For the text-containing cell, return its midpoint in (X, Y) coordinate format. 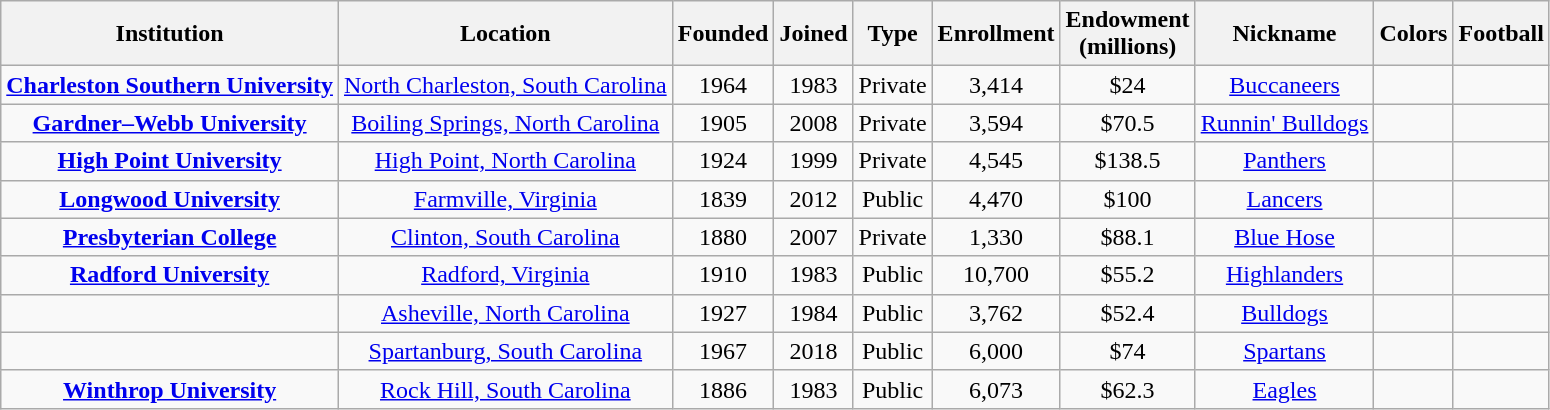
$74 (1128, 351)
Radford, Virginia (505, 275)
$24 (1128, 85)
1967 (723, 351)
Spartanburg, South Carolina (505, 351)
Runnin' Bulldogs (1284, 123)
Asheville, North Carolina (505, 313)
4,470 (996, 199)
1910 (723, 275)
1,330 (996, 237)
Radford University (170, 275)
1905 (723, 123)
1886 (723, 389)
Football (1501, 34)
Colors (1414, 34)
$62.3 (1128, 389)
2012 (814, 199)
Longwood University (170, 199)
$88.1 (1128, 237)
Charleston Southern University (170, 85)
Eagles (1284, 389)
1999 (814, 161)
High Point University (170, 161)
1964 (723, 85)
$138.5 (1128, 161)
Rock Hill, South Carolina (505, 389)
Buccaneers (1284, 85)
Type (892, 34)
10,700 (996, 275)
Institution (170, 34)
Endowment(millions) (1128, 34)
Enrollment (996, 34)
$100 (1128, 199)
2008 (814, 123)
Boiling Springs, North Carolina (505, 123)
4,545 (996, 161)
Lancers (1284, 199)
3,414 (996, 85)
3,594 (996, 123)
High Point, North Carolina (505, 161)
3,762 (996, 313)
$55.2 (1128, 275)
Panthers (1284, 161)
North Charleston, South Carolina (505, 85)
1927 (723, 313)
Blue Hose (1284, 237)
$70.5 (1128, 123)
Winthrop University (170, 389)
6,000 (996, 351)
Location (505, 34)
1984 (814, 313)
Nickname (1284, 34)
Bulldogs (1284, 313)
Spartans (1284, 351)
2018 (814, 351)
$52.4 (1128, 313)
Presbyterian College (170, 237)
Highlanders (1284, 275)
6,073 (996, 389)
Farmville, Virginia (505, 199)
1880 (723, 237)
1924 (723, 161)
1839 (723, 199)
Gardner–Webb University (170, 123)
Joined (814, 34)
Clinton, South Carolina (505, 237)
Founded (723, 34)
2007 (814, 237)
